For the text-containing cell, return its midpoint in (X, Y) coordinate format. 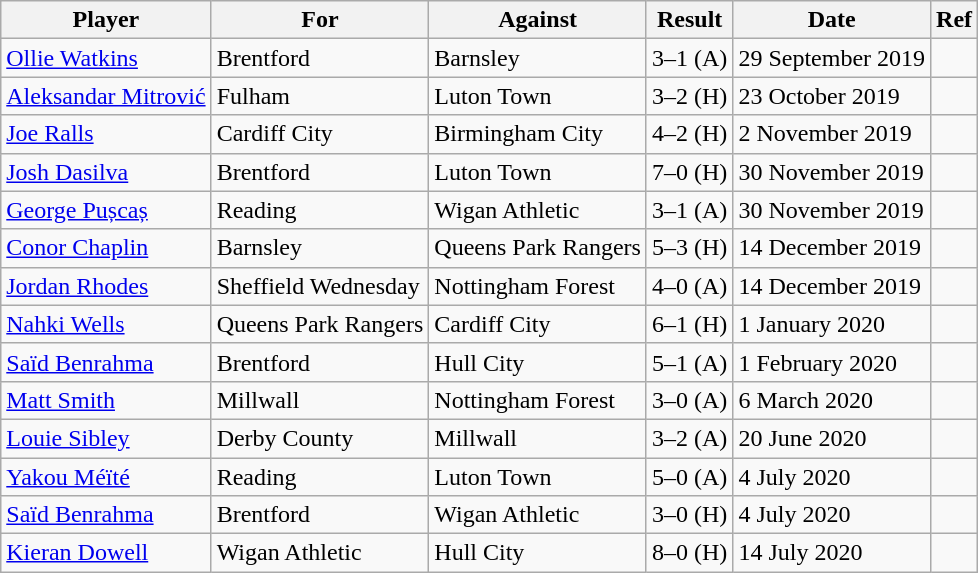
3–2 (H) (689, 96)
Louie Sibley (106, 438)
Nahki Wells (106, 324)
6 March 2020 (832, 400)
Matt Smith (106, 400)
Birmingham City (538, 134)
Fulham (320, 96)
Sheffield Wednesday (320, 286)
Player (106, 20)
5–0 (A) (689, 477)
5–3 (H) (689, 248)
4–0 (A) (689, 286)
5–1 (A) (689, 362)
14 July 2020 (832, 553)
1 January 2020 (832, 324)
Date (832, 20)
Josh Dasilva (106, 172)
23 October 2019 (832, 96)
6–1 (H) (689, 324)
Yakou Méïté (106, 477)
1 February 2020 (832, 362)
Joe Ralls (106, 134)
20 June 2020 (832, 438)
Result (689, 20)
3–0 (H) (689, 515)
3–2 (A) (689, 438)
Ollie Watkins (106, 58)
George Pușcaș (106, 210)
Ref (954, 20)
2 November 2019 (832, 134)
3–0 (A) (689, 400)
Against (538, 20)
Derby County (320, 438)
Conor Chaplin (106, 248)
29 September 2019 (832, 58)
7–0 (H) (689, 172)
Aleksandar Mitrović (106, 96)
For (320, 20)
Kieran Dowell (106, 553)
8–0 (H) (689, 553)
Jordan Rhodes (106, 286)
4–2 (H) (689, 134)
